Provide the [X, Y] coordinate of the cell's center where the given text is located.  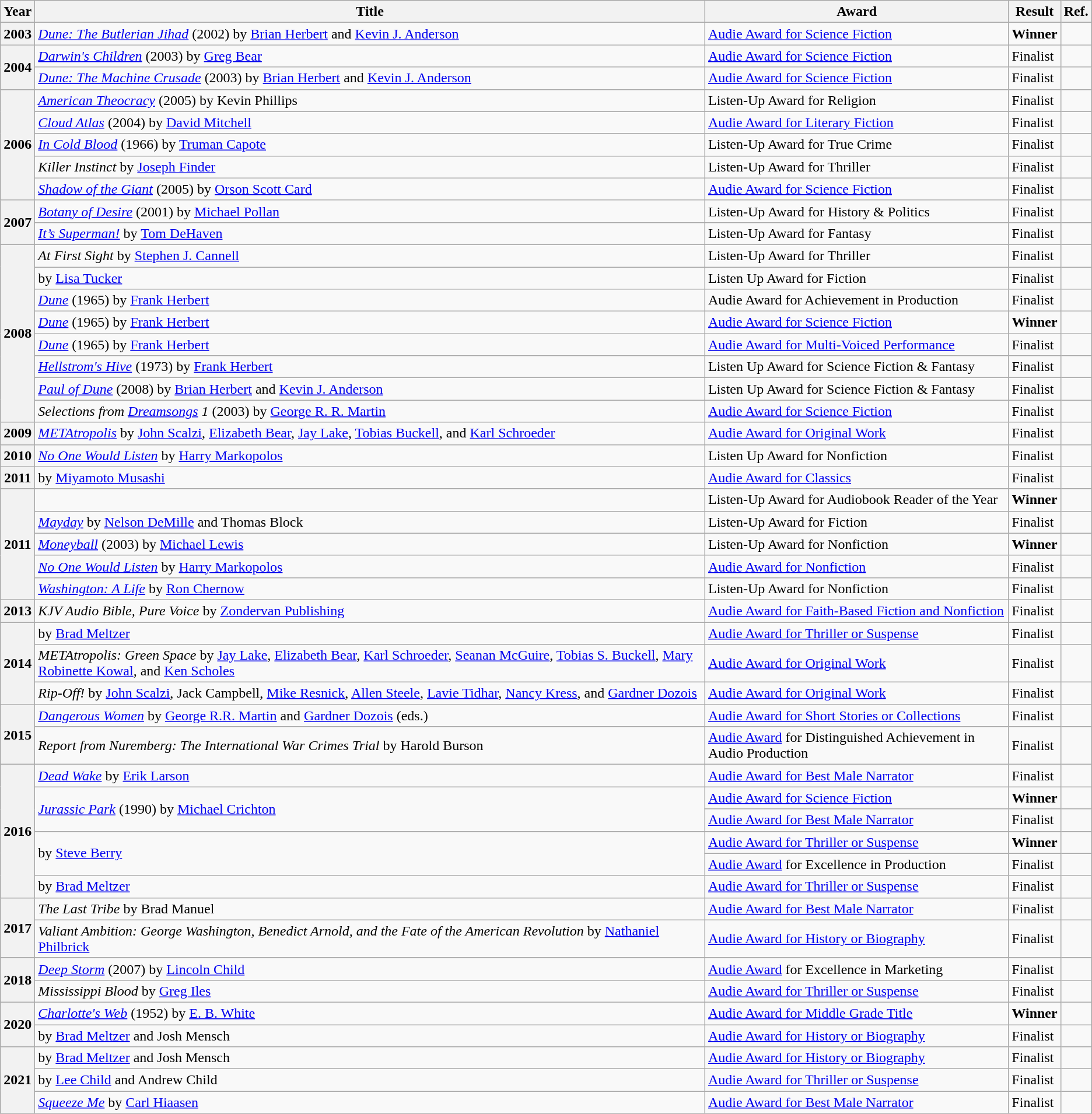
Listen-Up Award for Fantasy [856, 233]
2010 [17, 456]
Audie Award for Multi-Voiced Performance [856, 345]
Washington: A Life by Ron Chernow [370, 588]
The Last Tribe by Brad Manuel [370, 909]
2008 [17, 333]
2018 [17, 980]
Listen Up Award for Nonfiction [856, 456]
Listen-Up Award for True Crime [856, 145]
Audie Award for Classics [856, 478]
Dead Wake by Erik Larson [370, 776]
Dune: The Machine Crusade (2003) by Brian Herbert and Kevin J. Anderson [370, 78]
Listen-Up Award for Religion [856, 100]
Audie Award for Middle Grade Title [856, 1013]
Squeeze Me by Carl Hiaasen [370, 1102]
Cloud Atlas (2004) by David Mitchell [370, 122]
by Steve Berry [370, 853]
by Miyamoto Musashi [370, 478]
Jurassic Park (1990) by Michael Crichton [370, 809]
Dangerous Women by George R.R. Martin and Gardner Dozois (eds.) [370, 716]
2014 [17, 663]
2021 [17, 1080]
2006 [17, 145]
Audie Award for Faith-Based Fiction and Nonfiction [856, 611]
Audie Award for Nonfiction [856, 566]
Hellstrom's Hive (1973) by Frank Herbert [370, 367]
KJV Audio Bible, Pure Voice by Zondervan Publishing [370, 611]
Dune: The Butlerian Jihad (2002) by Brian Herbert and Kevin J. Anderson [370, 34]
2007 [17, 222]
Killer Instinct by Joseph Finder [370, 167]
Audie Award for Excellence in Marketing [856, 969]
At First Sight by Stephen J. Cannell [370, 255]
Mayday by Nelson DeMille and Thomas Block [370, 522]
Listen-Up Award for Audiobook Reader of the Year [856, 500]
Charlotte's Web (1952) by E. B. White [370, 1013]
Audie Award for Achievement in Production [856, 300]
2015 [17, 735]
METAtropolis by John Scalzi, Elizabeth Bear, Jay Lake, Tobias Buckell, and Karl Schroeder [370, 433]
It’s Superman! by Tom DeHaven [370, 233]
Listen Up Award for Fiction [856, 278]
Audie Award for Excellence in Production [856, 864]
Botany of Desire (2001) by Michael Pollan [370, 211]
2004 [17, 67]
Result [1035, 12]
Year [17, 12]
Moneyball (2003) by Michael Lewis [370, 544]
Darwin's Children (2003) by Greg Bear [370, 56]
Selections from Dreamsongs 1 (2003) by George R. R. Martin [370, 411]
2016 [17, 831]
Listen-Up Award for Fiction [856, 522]
Audie Award for Short Stories or Collections [856, 716]
Paul of Dune (2008) by Brian Herbert and Kevin J. Anderson [370, 389]
Title [370, 12]
Audie Award for Distinguished Achievement in Audio Production [856, 745]
2003 [17, 34]
Deep Storm (2007) by Lincoln Child [370, 969]
by Lisa Tucker [370, 278]
2017 [17, 927]
Shadow of the Giant (2005) by Orson Scott Card [370, 189]
Report from Nuremberg: The International War Crimes Trial by Harold Burson [370, 745]
Ref. [1076, 12]
METAtropolis: Green Space by Jay Lake, Elizabeth Bear, Karl Schroeder, Seanan McGuire, Tobias S. Buckell, Mary Robinette Kowal, and Ken Scholes [370, 664]
Award [856, 12]
Rip-Off! by John Scalzi, Jack Campbell, Mike Resnick, Allen Steele, Lavie Tidhar, Nancy Kress, and Gardner Dozois [370, 693]
American Theocracy (2005) by Kevin Phillips [370, 100]
In Cold Blood (1966) by Truman Capote [370, 145]
2020 [17, 1024]
2013 [17, 611]
2009 [17, 433]
Valiant Ambition: George Washington, Benedict Arnold, and the Fate of the American Revolution by Nathaniel Philbrick [370, 939]
Listen-Up Award for History & Politics [856, 211]
by Lee Child and Andrew Child [370, 1080]
Audie Award for Literary Fiction [856, 122]
Mississippi Blood by Greg Iles [370, 991]
